Provide the [X, Y] coordinate of the cell's center where the given text is located.  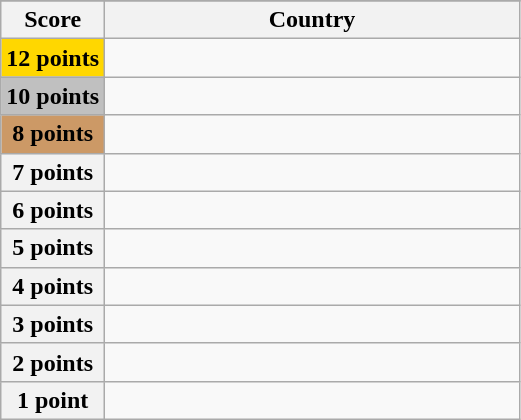
5 points [53, 248]
10 points [53, 96]
Country [312, 20]
4 points [53, 286]
8 points [53, 134]
12 points [53, 58]
6 points [53, 210]
Score [53, 20]
3 points [53, 324]
7 points [53, 172]
1 point [53, 400]
2 points [53, 362]
